Scan for the cell matching the given text and deliver its [x, y] coordinate at center. 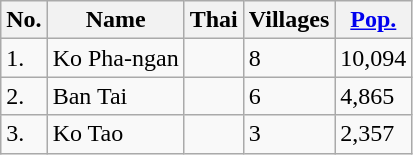
3. [24, 134]
2,357 [374, 134]
Thai [214, 20]
Ban Tai [116, 96]
Ko Tao [116, 134]
3 [289, 134]
No. [24, 20]
Name [116, 20]
4,865 [374, 96]
1. [24, 58]
2. [24, 96]
6 [289, 96]
Ko Pha-ngan [116, 58]
Pop. [374, 20]
Villages [289, 20]
8 [289, 58]
10,094 [374, 58]
